From the cell containing the given text, extract its center point as (x, y) coordinate. 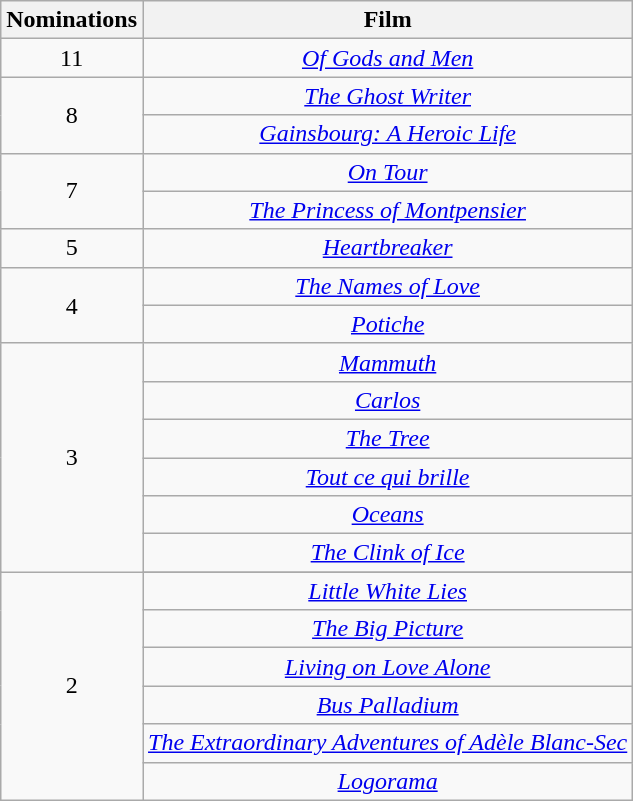
2 (72, 686)
Heartbreaker (387, 248)
Gainsbourg: A Heroic Life (387, 134)
The Tree (387, 438)
Bus Palladium (387, 705)
The Names of Love (387, 286)
Oceans (387, 515)
The Clink of Ice (387, 553)
Living on Love Alone (387, 667)
8 (72, 115)
3 (72, 457)
Little White Lies (387, 591)
Mammuth (387, 362)
Carlos (387, 400)
The Extraordinary Adventures of Adèle Blanc-Sec (387, 743)
Tout ce qui brille (387, 477)
On Tour (387, 172)
Film (387, 20)
Logorama (387, 781)
The Princess of Montpensier (387, 210)
The Big Picture (387, 629)
Of Gods and Men (387, 58)
11 (72, 58)
7 (72, 191)
4 (72, 305)
Potiche (387, 324)
Nominations (72, 20)
5 (72, 248)
The Ghost Writer (387, 96)
